Extract the (X, Y) coordinate from the center of the cell holding the provided text.  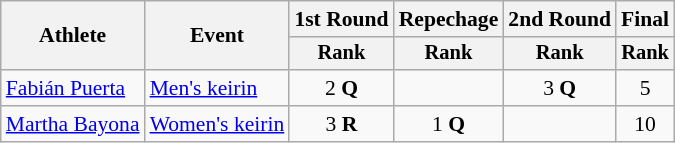
Fabián Puerta (73, 88)
Men's keirin (218, 88)
10 (645, 124)
3 Q (560, 88)
1st Round (341, 19)
2nd Round (560, 19)
2 Q (341, 88)
1 Q (449, 124)
Athlete (73, 36)
Martha Bayona (73, 124)
Repechage (449, 19)
Women's keirin (218, 124)
5 (645, 88)
3 R (341, 124)
Final (645, 19)
Event (218, 36)
